Locate the cell with the specified text and output its [x, y] center coordinate. 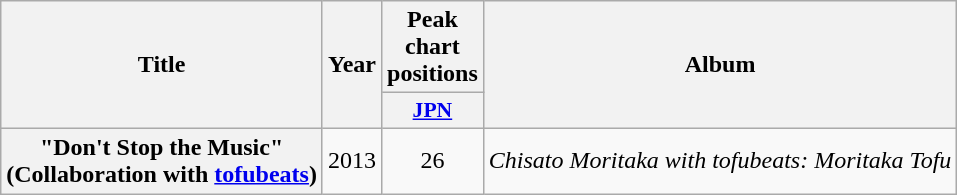
Title [162, 65]
2013 [352, 160]
Album [720, 65]
Chisato Moritaka with tofubeats: Moritaka Tofu [720, 160]
26 [433, 160]
Peak chart positions [433, 47]
JPN [433, 111]
Year [352, 65]
"Don't Stop the Music"(Collaboration with tofubeats) [162, 160]
